Output the [X, Y] coordinate of the center of the cell containing the given text.  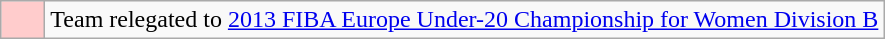
Team relegated to 2013 FIBA Europe Under-20 Championship for Women Division B [464, 20]
